Pinpoint the cell where the given text exists, returning its (X, Y) midpoint coordinate. 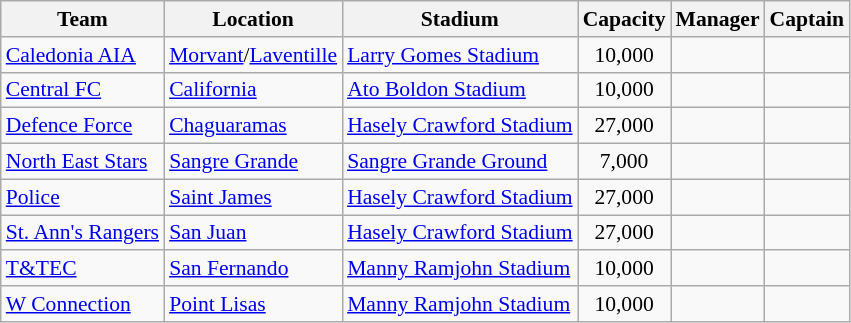
St. Ann's Rangers (82, 233)
San Juan (253, 233)
San Fernando (253, 269)
Sangre Grande (253, 162)
Central FC (82, 90)
7,000 (624, 162)
Manager (717, 19)
California (253, 90)
Team (82, 19)
Stadium (460, 19)
Police (82, 197)
T&TEC (82, 269)
Location (253, 19)
Ato Boldon Stadium (460, 90)
Defence Force (82, 126)
Saint James (253, 197)
Larry Gomes Stadium (460, 55)
Captain (808, 19)
Caledonia AIA (82, 55)
North East Stars (82, 162)
Sangre Grande Ground (460, 162)
W Connection (82, 304)
Point Lisas (253, 304)
Morvant/Laventille (253, 55)
Chaguaramas (253, 126)
Capacity (624, 19)
